Extract the (x, y) coordinate from the center of the cell holding the provided text.  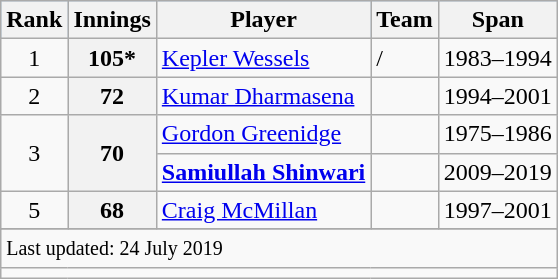
Rank (34, 20)
/ (405, 58)
Kepler Wessels (263, 58)
1997–2001 (498, 210)
5 (34, 210)
Samiullah Shinwari (263, 172)
1 (34, 58)
1983–1994 (498, 58)
68 (112, 210)
3 (34, 153)
105* (112, 58)
2009–2019 (498, 172)
Player (263, 20)
1975–1986 (498, 134)
Gordon Greenidge (263, 134)
70 (112, 153)
2 (34, 96)
Team (405, 20)
1994–2001 (498, 96)
72 (112, 96)
Span (498, 20)
Innings (112, 20)
Craig McMillan (263, 210)
Last updated: 24 July 2019 (280, 248)
Kumar Dharmasena (263, 96)
